Determine the (X, Y) coordinate at the center of the cell enclosing the given text.  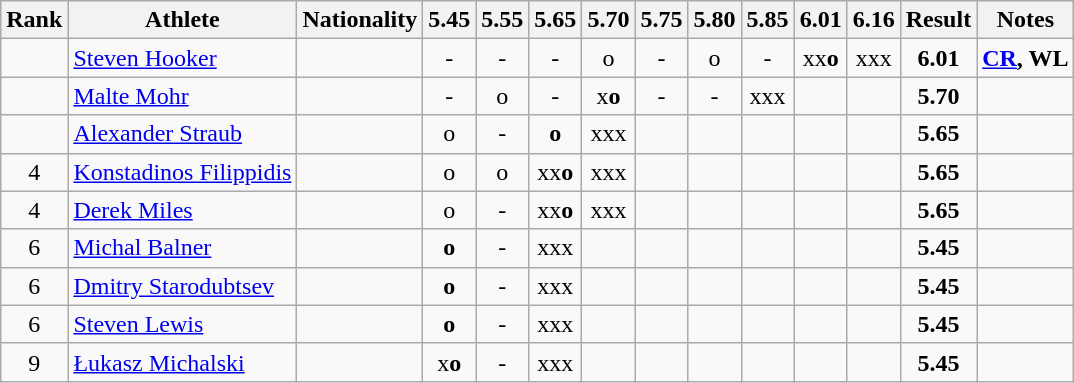
Result (938, 20)
Malte Mohr (182, 96)
Łukasz Michalski (182, 362)
Alexander Straub (182, 134)
Rank (34, 20)
Derek Miles (182, 210)
5.80 (714, 20)
Konstadinos Filippidis (182, 172)
CR, WL (1026, 58)
Michal Balner (182, 248)
9 (34, 362)
5.85 (768, 20)
Dmitry Starodubtsev (182, 286)
Nationality (360, 20)
Steven Hooker (182, 58)
Athlete (182, 20)
5.75 (662, 20)
5.55 (502, 20)
Steven Lewis (182, 324)
Notes (1026, 20)
6.16 (874, 20)
